Pinpoint the cell where the given text exists, returning its (X, Y) midpoint coordinate. 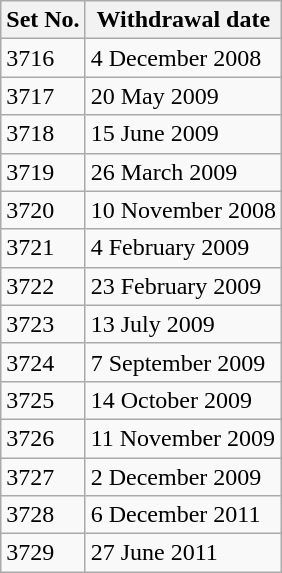
4 December 2008 (183, 58)
3720 (43, 210)
3723 (43, 324)
3724 (43, 362)
Withdrawal date (183, 20)
10 November 2008 (183, 210)
3717 (43, 96)
11 November 2009 (183, 438)
3725 (43, 400)
3716 (43, 58)
3718 (43, 134)
6 December 2011 (183, 515)
2 December 2009 (183, 477)
26 March 2009 (183, 172)
3722 (43, 286)
15 June 2009 (183, 134)
Set No. (43, 20)
23 February 2009 (183, 286)
7 September 2009 (183, 362)
27 June 2011 (183, 553)
13 July 2009 (183, 324)
3727 (43, 477)
3726 (43, 438)
14 October 2009 (183, 400)
4 February 2009 (183, 248)
3728 (43, 515)
3729 (43, 553)
20 May 2009 (183, 96)
3721 (43, 248)
3719 (43, 172)
